Search for the cell housing the specified text and yield its (x, y) center coordinate. 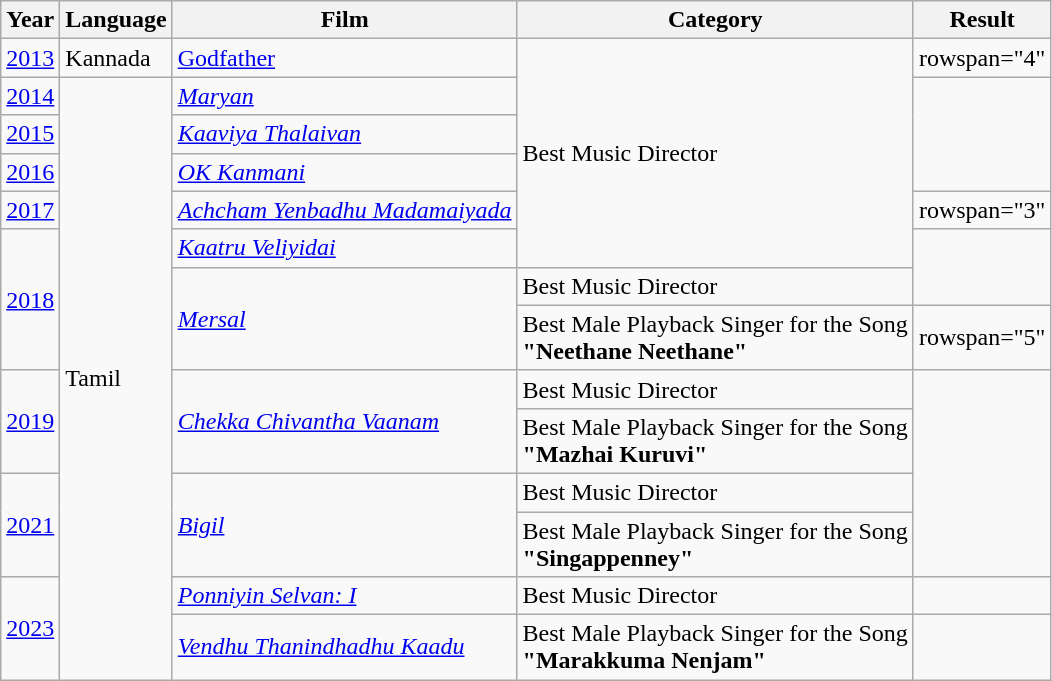
Achcham Yenbadhu Madamaiyada (344, 210)
rowspan="4" (982, 58)
Godfather (344, 58)
Best Male Playback Singer for the Song"Marakkuma Nenjam" (715, 648)
Best Male Playback Singer for the Song"Mazhai Kuruvi" (715, 440)
2015 (30, 134)
Mersal (344, 318)
Ponniyin Selvan: I (344, 596)
rowspan="5" (982, 338)
2023 (30, 628)
Chekka Chivantha Vaanam (344, 422)
Kannada (116, 58)
Year (30, 20)
Kaaviya Thalaivan (344, 134)
Kaatru Veliyidai (344, 248)
Tamil (116, 378)
Language (116, 20)
2018 (30, 300)
2013 (30, 58)
Film (344, 20)
Bigil (344, 524)
Category (715, 20)
Vendhu Thanindhadhu Kaadu (344, 648)
Best Male Playback Singer for the Song"Neethane Neethane" (715, 338)
Best Male Playback Singer for the Song"Singappenney" (715, 544)
2019 (30, 422)
2014 (30, 96)
rowspan="3" (982, 210)
2017 (30, 210)
2021 (30, 524)
Maryan (344, 96)
OK Kanmani (344, 172)
Result (982, 20)
2016 (30, 172)
